Determine the (X, Y) coordinate at the center of the cell enclosing the given text.  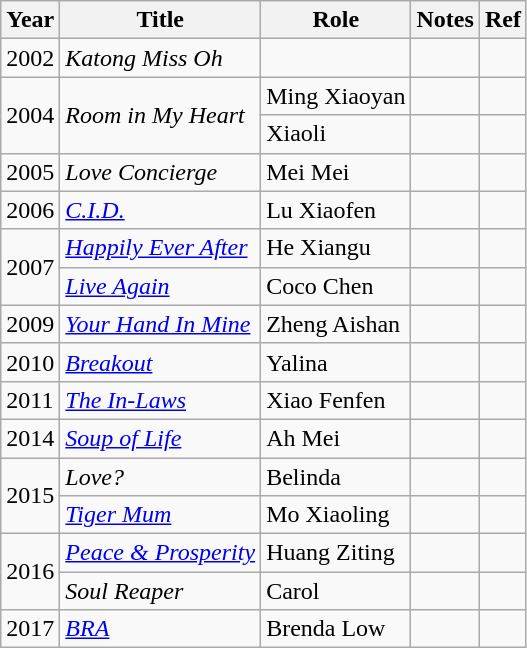
Coco Chen (336, 286)
Title (160, 20)
2004 (30, 115)
Lu Xiaofen (336, 210)
Your Hand In Mine (160, 324)
BRA (160, 629)
Tiger Mum (160, 515)
Soul Reaper (160, 591)
Love? (160, 477)
Carol (336, 591)
Belinda (336, 477)
Mei Mei (336, 172)
Ming Xiaoyan (336, 96)
C.I.D. (160, 210)
2002 (30, 58)
2017 (30, 629)
Soup of Life (160, 438)
2016 (30, 572)
Zheng Aishan (336, 324)
2015 (30, 496)
2014 (30, 438)
Year (30, 20)
Live Again (160, 286)
Ah Mei (336, 438)
Role (336, 20)
2005 (30, 172)
He Xiangu (336, 248)
Brenda Low (336, 629)
Happily Ever After (160, 248)
Huang Ziting (336, 553)
Ref (502, 20)
2006 (30, 210)
Mo Xiaoling (336, 515)
2009 (30, 324)
Notes (445, 20)
Xiao Fenfen (336, 400)
2007 (30, 267)
Room in My Heart (160, 115)
The In-Laws (160, 400)
Peace & Prosperity (160, 553)
Katong Miss Oh (160, 58)
2010 (30, 362)
2011 (30, 400)
Xiaoli (336, 134)
Breakout (160, 362)
Love Concierge (160, 172)
Yalina (336, 362)
